From the cell containing the given text, extract its center point as (x, y) coordinate. 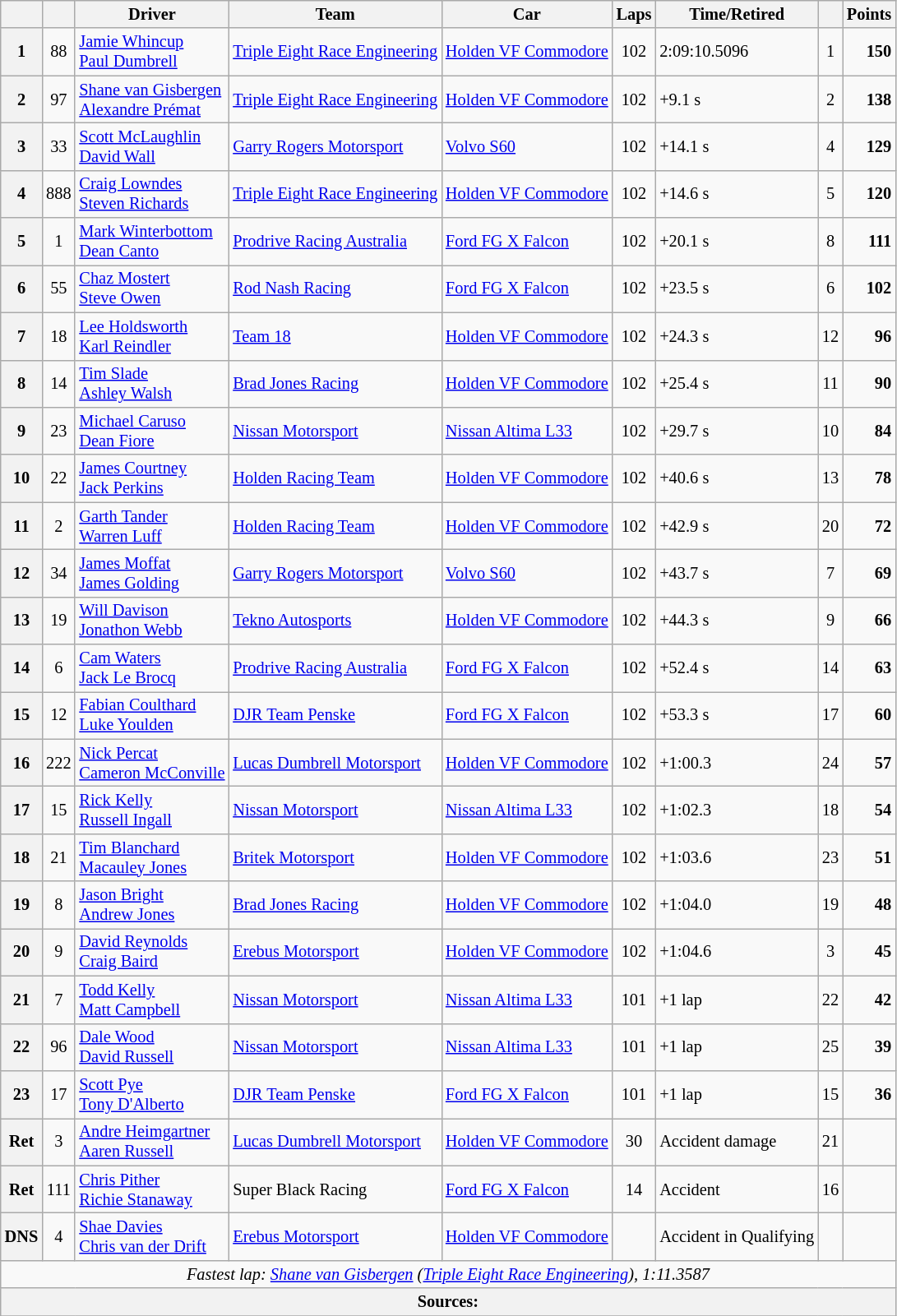
Todd Kelly Matt Campbell (151, 1000)
+44.3 s (737, 621)
Chris Pither Richie Stanaway (151, 1189)
Shane van Gisbergen Alexandre Prémat (151, 99)
222 (58, 763)
63 (869, 668)
129 (869, 146)
Mark Winterbottom Dean Canto (151, 242)
69 (869, 573)
84 (869, 431)
+29.7 s (737, 431)
150 (869, 52)
30 (635, 1142)
34 (58, 573)
24 (830, 763)
Accident (737, 1189)
72 (869, 526)
Car (527, 14)
Cam Waters Jack Le Brocq (151, 668)
Accident in Qualifying (737, 1236)
+1:04.6 (737, 952)
42 (869, 1000)
51 (869, 857)
Accident damage (737, 1142)
Team (335, 14)
+40.6 s (737, 478)
Britek Motorsport (335, 857)
+24.3 s (737, 336)
+14.6 s (737, 194)
Nick Percat Cameron McConville (151, 763)
+53.3 s (737, 715)
888 (58, 194)
Tim Blanchard Macauley Jones (151, 857)
+52.4 s (737, 668)
+20.1 s (737, 242)
+25.4 s (737, 384)
45 (869, 952)
66 (869, 621)
Scott McLaughlin David Wall (151, 146)
Jason Bright Andrew Jones (151, 905)
33 (58, 146)
Time/Retired (737, 14)
60 (869, 715)
Team 18 (335, 336)
Rick Kelly Russell Ingall (151, 810)
Fastest lap: Shane van Gisbergen (Triple Eight Race Engineering), 1:11.3587 (448, 1274)
120 (869, 194)
Shae Davies Chris van der Drift (151, 1236)
+14.1 s (737, 146)
+1:03.6 (737, 857)
48 (869, 905)
Fabian Coulthard Luke Youlden (151, 715)
+23.5 s (737, 289)
57 (869, 763)
36 (869, 1094)
Will Davison Jonathon Webb (151, 621)
+42.9 s (737, 526)
Chaz Mostert Steve Owen (151, 289)
Scott Pye Tony D'Alberto (151, 1094)
2:09:10.5096 (737, 52)
Sources: (448, 1302)
Lee Holdsworth Karl Reindler (151, 336)
Driver (151, 14)
Laps (635, 14)
+1:00.3 (737, 763)
+43.7 s (737, 573)
97 (58, 99)
Tekno Autosports (335, 621)
+1:02.3 (737, 810)
54 (869, 810)
Points (869, 14)
138 (869, 99)
Andre Heimgartner Aaren Russell (151, 1142)
Jamie Whincup Paul Dumbrell (151, 52)
78 (869, 478)
James Moffat James Golding (151, 573)
25 (830, 1047)
Tim Slade Ashley Walsh (151, 384)
Garth Tander Warren Luff (151, 526)
Craig Lowndes Steven Richards (151, 194)
Rod Nash Racing (335, 289)
+1:04.0 (737, 905)
39 (869, 1047)
DNS (21, 1236)
+9.1 s (737, 99)
Super Black Racing (335, 1189)
David Reynolds Craig Baird (151, 952)
88 (58, 52)
55 (58, 289)
Michael Caruso Dean Fiore (151, 431)
90 (869, 384)
Dale Wood David Russell (151, 1047)
James Courtney Jack Perkins (151, 478)
